Find where the given text appears and provide that cell's center as (x, y) coordinate. 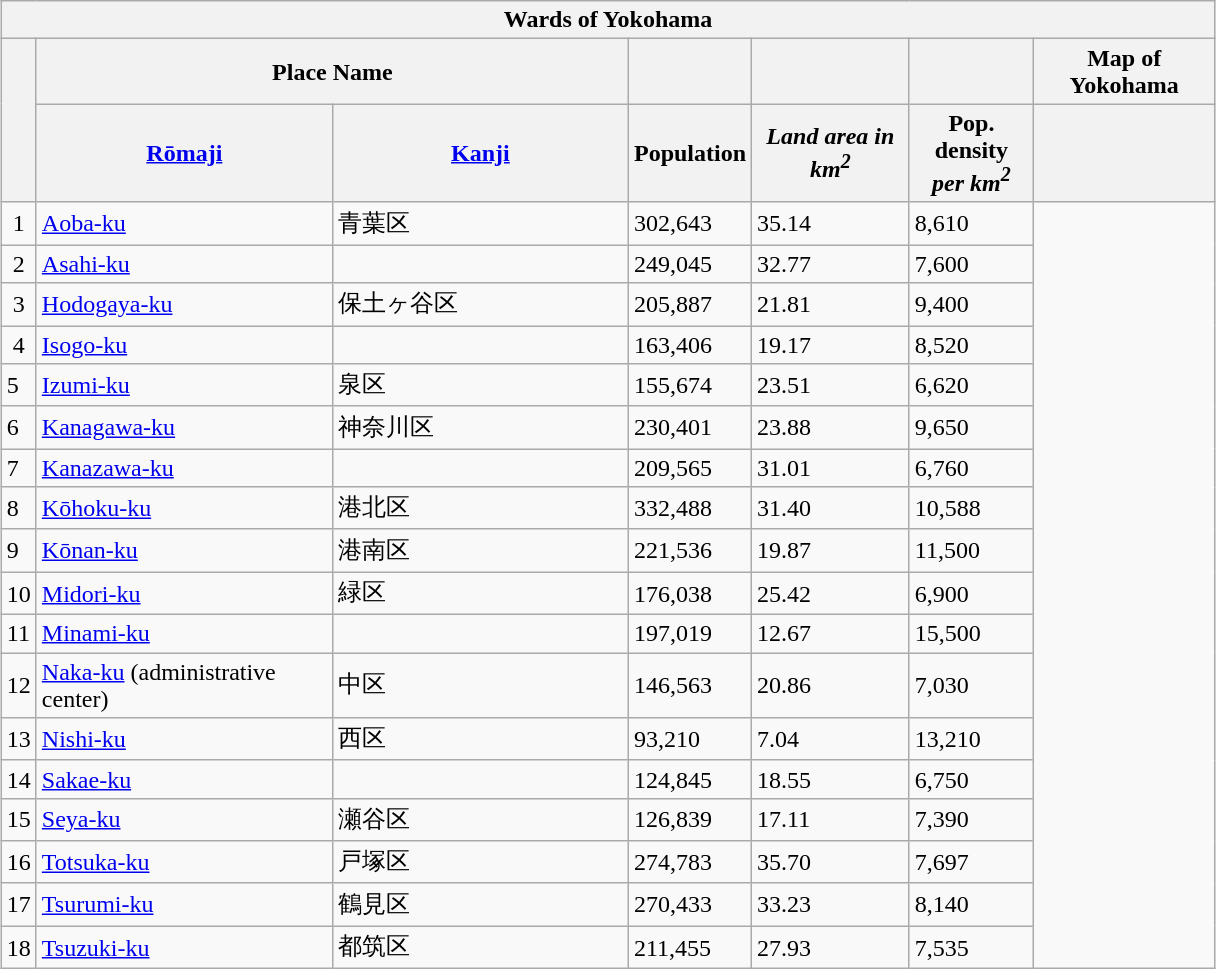
230,401 (690, 428)
32.77 (831, 264)
Rōmaji (184, 154)
Land area in km2 (831, 154)
Population (690, 154)
6,620 (971, 386)
Tsurumi-ku (184, 904)
Wards of Yokohama (608, 20)
7,390 (971, 820)
13 (18, 740)
Totsuka-ku (184, 862)
都筑区 (480, 948)
274,783 (690, 862)
8,610 (971, 224)
1 (18, 224)
Hodogaya-ku (184, 304)
戸塚区 (480, 862)
270,433 (690, 904)
124,845 (690, 779)
18 (18, 948)
7.04 (831, 740)
176,038 (690, 594)
Midori-ku (184, 594)
23.51 (831, 386)
16 (18, 862)
Kōhoku-ku (184, 508)
25.42 (831, 594)
11,500 (971, 550)
7,535 (971, 948)
19.87 (831, 550)
Nishi-ku (184, 740)
Tsuzuki-ku (184, 948)
12 (18, 686)
Izumi-ku (184, 386)
35.70 (831, 862)
197,019 (690, 634)
Kōnan-ku (184, 550)
13,210 (971, 740)
332,488 (690, 508)
155,674 (690, 386)
17.11 (831, 820)
126,839 (690, 820)
31.40 (831, 508)
7,697 (971, 862)
302,643 (690, 224)
163,406 (690, 345)
31.01 (831, 468)
93,210 (690, 740)
12.67 (831, 634)
Minami-ku (184, 634)
146,563 (690, 686)
Aoba-ku (184, 224)
21.81 (831, 304)
14 (18, 779)
11 (18, 634)
9 (18, 550)
Asahi-ku (184, 264)
6,760 (971, 468)
8,520 (971, 345)
3 (18, 304)
青葉区 (480, 224)
神奈川区 (480, 428)
8 (18, 508)
205,887 (690, 304)
西区 (480, 740)
港南区 (480, 550)
7 (18, 468)
4 (18, 345)
17 (18, 904)
7,600 (971, 264)
5 (18, 386)
10,588 (971, 508)
2 (18, 264)
15,500 (971, 634)
19.17 (831, 345)
6,900 (971, 594)
221,536 (690, 550)
9,650 (971, 428)
Place Name (332, 72)
緑区 (480, 594)
保土ヶ谷区 (480, 304)
10 (18, 594)
9,400 (971, 304)
Sakae-ku (184, 779)
8,140 (971, 904)
6,750 (971, 779)
20.86 (831, 686)
Naka-ku (administrative center) (184, 686)
18.55 (831, 779)
Map of Yokohama (1124, 72)
7,030 (971, 686)
Isogo-ku (184, 345)
Kanagawa-ku (184, 428)
209,565 (690, 468)
211,455 (690, 948)
27.93 (831, 948)
35.14 (831, 224)
鶴見区 (480, 904)
6 (18, 428)
中区 (480, 686)
33.23 (831, 904)
23.88 (831, 428)
Pop. densityper km2 (971, 154)
249,045 (690, 264)
港北区 (480, 508)
Kanji (480, 154)
15 (18, 820)
瀬谷区 (480, 820)
Seya-ku (184, 820)
Kanazawa-ku (184, 468)
泉区 (480, 386)
